Capture the cell that displays the provided text and extract its [x, y] central coordinate. 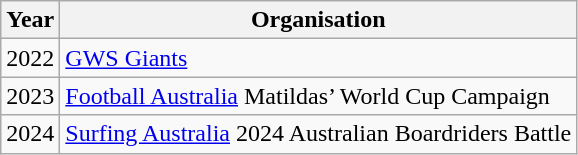
2023 [30, 96]
Football Australia Matildas’ World Cup Campaign [318, 96]
GWS Giants [318, 58]
Organisation [318, 20]
2022 [30, 58]
2024 [30, 134]
Surfing Australia 2024 Australian Boardriders Battle [318, 134]
Year [30, 20]
